Pinpoint the cell where the given text exists, returning its (x, y) midpoint coordinate. 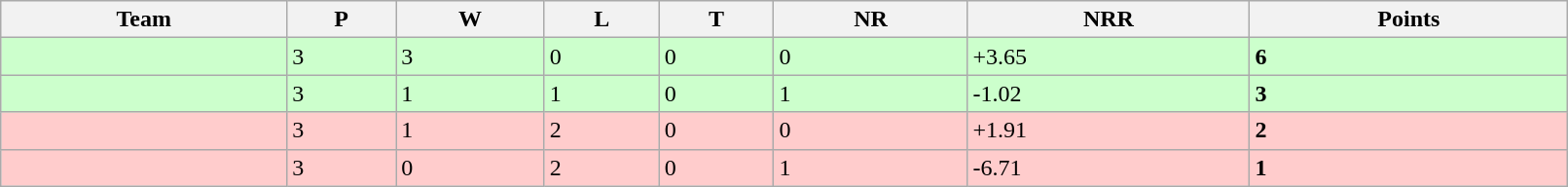
P (342, 19)
-1.02 (1109, 93)
Points (1409, 19)
T (716, 19)
Team (144, 19)
6 (1409, 56)
+3.65 (1109, 56)
L (602, 19)
+1.91 (1109, 131)
NRR (1109, 19)
W (471, 19)
-6.71 (1109, 168)
NR (870, 19)
